Find where the given text appears and provide that cell's center as [x, y] coordinate. 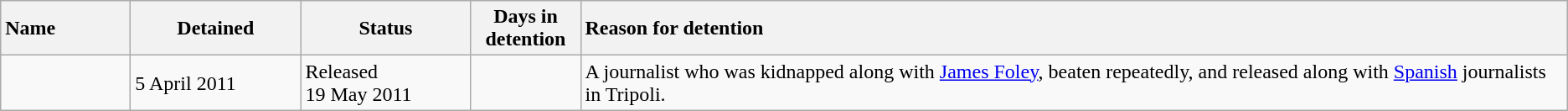
Days in detention [526, 29]
Reason for detention [1074, 29]
Name [65, 29]
5 April 2011 [216, 82]
A journalist who was kidnapped along with James Foley, beaten repeatedly, and released along with Spanish journalists in Tripoli. [1074, 82]
Status [385, 29]
Released 19 May 2011 [385, 82]
Detained [216, 29]
